Identify which cell holds the provided text, then report its (X, Y) central coordinate. 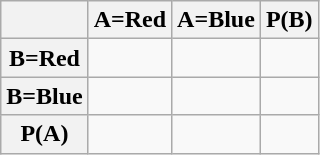
P(A) (44, 134)
B=Red (44, 58)
A=Red (130, 20)
P(B) (289, 20)
A=Blue (216, 20)
B=Blue (44, 96)
